Output the (X, Y) coordinate of the center of the cell containing the given text.  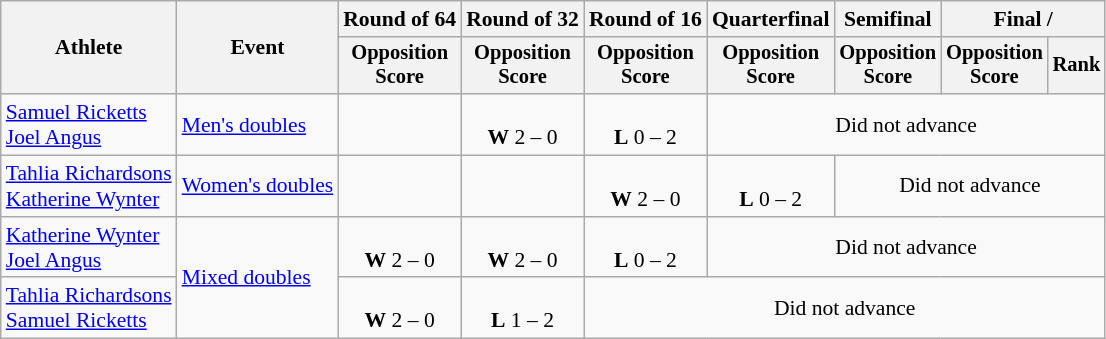
Women's doubles (258, 186)
Mixed doubles (258, 278)
Round of 16 (646, 19)
Round of 64 (400, 19)
L 1 – 2 (522, 308)
Rank (1077, 66)
Athlete (89, 48)
Men's doubles (258, 124)
Tahlia RichardsonsSamuel Ricketts (89, 308)
Round of 32 (522, 19)
Final / (1023, 19)
Semifinal (888, 19)
Tahlia RichardsonsKatherine Wynter (89, 186)
Samuel RickettsJoel Angus (89, 124)
Event (258, 48)
Quarterfinal (771, 19)
Katherine WynterJoel Angus (89, 248)
